Output the (X, Y) coordinate of the center of the cell containing the given text.  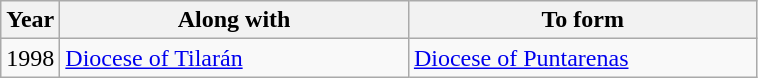
Diocese of Puntarenas (582, 58)
Diocese of Tilarán (234, 58)
Year (30, 20)
Along with (234, 20)
To form (582, 20)
1998 (30, 58)
